Locate the cell with the specified text and output its (x, y) center coordinate. 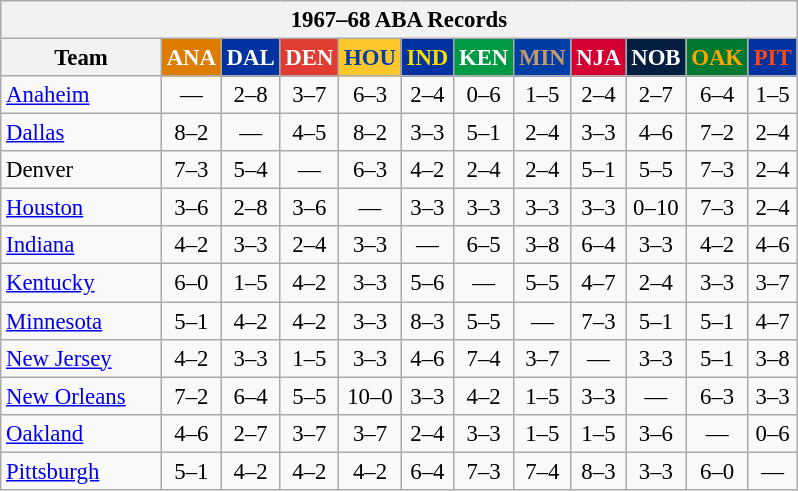
5–4 (250, 170)
Indiana (82, 245)
4–5 (310, 133)
DAL (250, 58)
5–6 (427, 283)
1967–68 ABA Records (399, 20)
NJA (598, 58)
Minnesota (82, 321)
IND (427, 58)
NOB (656, 58)
6–5 (484, 245)
OAK (718, 58)
Denver (82, 170)
Team (82, 58)
Dallas (82, 133)
0–10 (656, 208)
ANA (191, 58)
New Jersey (82, 358)
Houston (82, 208)
Kentucky (82, 283)
KEN (484, 58)
HOU (370, 58)
Oakland (82, 433)
DEN (310, 58)
10–0 (370, 396)
New Orleans (82, 396)
MIN (542, 58)
Pittsburgh (82, 471)
Anaheim (82, 95)
PIT (772, 58)
